Pinpoint the cell where the given text exists, returning its (X, Y) midpoint coordinate. 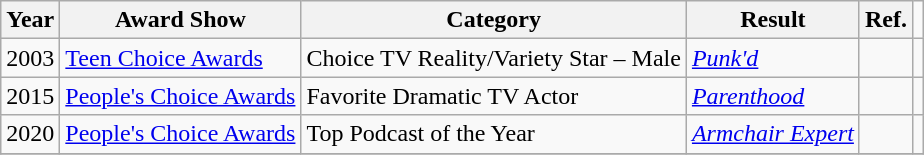
Category (494, 20)
Award Show (180, 20)
Armchair Expert (772, 134)
2015 (30, 96)
Choice TV Reality/Variety Star – Male (494, 58)
Favorite Dramatic TV Actor (494, 96)
Result (772, 20)
Year (30, 20)
Top Podcast of the Year (494, 134)
2020 (30, 134)
Parenthood (772, 96)
Teen Choice Awards (180, 58)
Ref. (886, 20)
Punk'd (772, 58)
2003 (30, 58)
